Find where the given text appears and provide that cell's center as [x, y] coordinate. 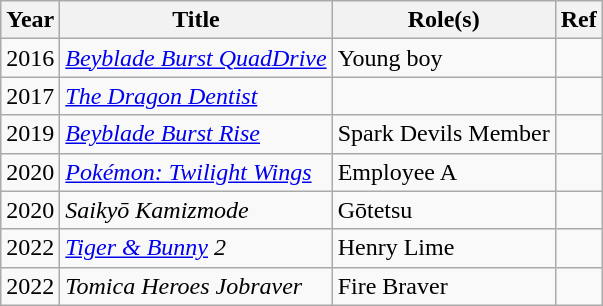
Saikyō Kamizmode [196, 210]
Beyblade Burst Rise [196, 134]
Tomica Heroes Jobraver [196, 286]
Employee A [444, 172]
2019 [30, 134]
Title [196, 20]
Spark Devils Member [444, 134]
Ref [578, 20]
Beyblade Burst QuadDrive [196, 58]
Year [30, 20]
Henry Lime [444, 248]
Role(s) [444, 20]
Pokémon: Twilight Wings [196, 172]
2017 [30, 96]
Gōtetsu [444, 210]
2016 [30, 58]
The Dragon Dentist [196, 96]
Young boy [444, 58]
Fire Braver [444, 286]
Tiger & Bunny 2 [196, 248]
